Search for the cell housing the specified text and yield its (X, Y) center coordinate. 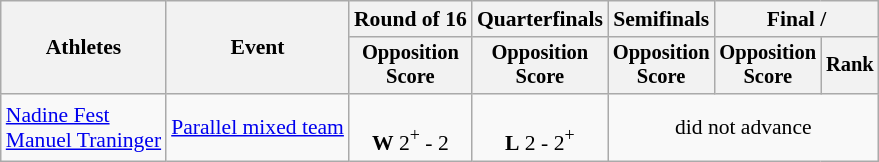
Round of 16 (410, 19)
Final / (796, 19)
Event (258, 48)
Rank (850, 66)
Athletes (84, 48)
Quarterfinals (540, 19)
did not advance (744, 128)
L 2 - 2+ (540, 128)
Parallel mixed team (258, 128)
Nadine FestManuel Traninger (84, 128)
W 2+ - 2 (410, 128)
Semifinals (662, 19)
